Detect which cell encompasses the target text, then output its [X, Y] center coordinate. 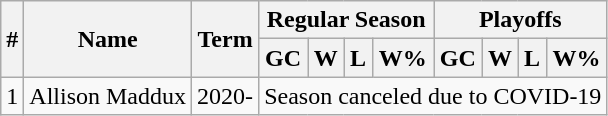
# [12, 39]
Regular Season [346, 20]
2020- [226, 96]
Allison Maddux [108, 96]
1 [12, 96]
Name [108, 39]
Playoffs [520, 20]
Term [226, 39]
Season canceled due to COVID-19 [433, 96]
